Determine the (X, Y) coordinate at the center of the cell enclosing the given text.  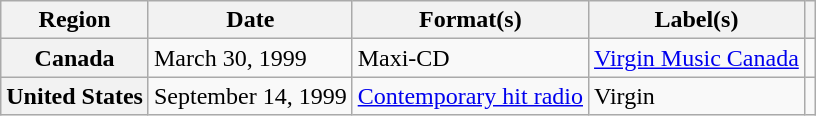
United States (75, 96)
Region (75, 20)
Date (250, 20)
Maxi-CD (470, 58)
Label(s) (697, 20)
March 30, 1999 (250, 58)
September 14, 1999 (250, 96)
Format(s) (470, 20)
Canada (75, 58)
Contemporary hit radio (470, 96)
Virgin (697, 96)
Virgin Music Canada (697, 58)
